Return the [x, y] coordinate for the center point of the cell that contains the specified text.  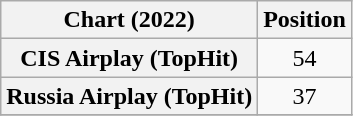
37 [305, 96]
CIS Airplay (TopHit) [130, 58]
Chart (2022) [130, 20]
Russia Airplay (TopHit) [130, 96]
Position [305, 20]
54 [305, 58]
